Provide the [X, Y] coordinate of the cell's center where the given text is located.  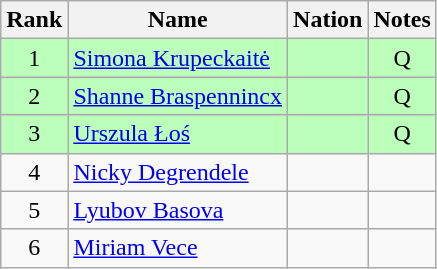
3 [34, 134]
1 [34, 58]
Shanne Braspennincx [178, 96]
Notes [402, 20]
Lyubov Basova [178, 210]
2 [34, 96]
Miriam Vece [178, 248]
Nicky Degrendele [178, 172]
Urszula Łoś [178, 134]
Nation [328, 20]
6 [34, 248]
Name [178, 20]
Rank [34, 20]
4 [34, 172]
5 [34, 210]
Simona Krupeckaitė [178, 58]
